Identify which cell holds the provided text, then report its [x, y] central coordinate. 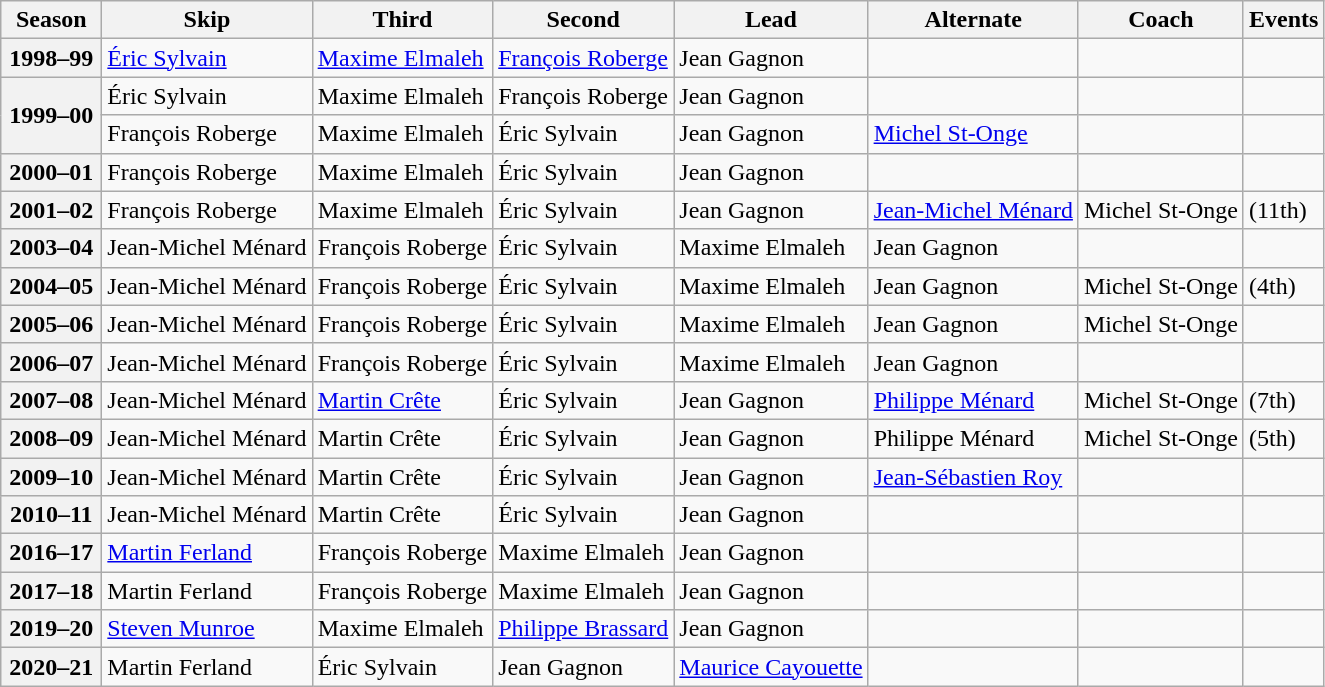
2001–02 [52, 210]
2004–05 [52, 286]
2019–20 [52, 629]
Maurice Cayouette [771, 667]
Lead [771, 20]
Jean-Sébastien Roy [973, 477]
2010–11 [52, 515]
Third [402, 20]
Events [1283, 20]
Philippe Brassard [584, 629]
2008–09 [52, 438]
2005–06 [52, 324]
Alternate [973, 20]
2007–08 [52, 400]
(5th) [1283, 438]
1998–99 [52, 58]
Skip [207, 20]
(7th) [1283, 400]
2009–10 [52, 477]
Steven Munroe [207, 629]
Coach [1160, 20]
(4th) [1283, 286]
Second [584, 20]
2016–17 [52, 553]
2000–01 [52, 172]
2006–07 [52, 362]
1999–00 [52, 115]
2003–04 [52, 248]
2017–18 [52, 591]
2020–21 [52, 667]
(11th) [1283, 210]
Season [52, 20]
